Return the (X, Y) coordinate for the center point of the cell that contains the specified text.  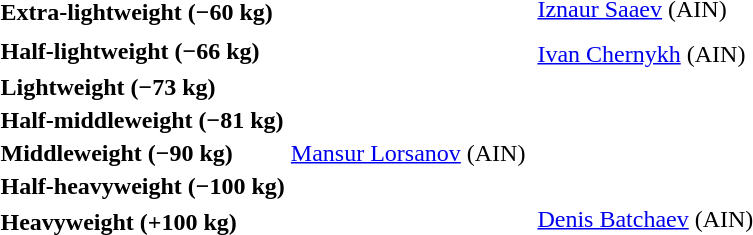
Mansur Lorsanov (AIN) (408, 153)
